Return [x, y] of the center of cell containing provided text 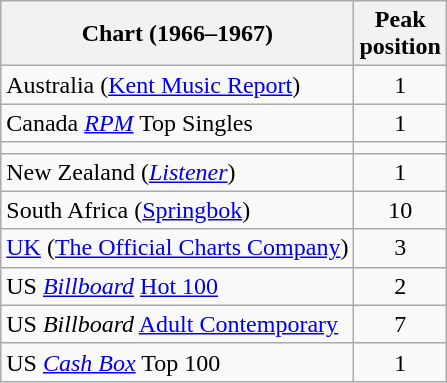
10 [400, 210]
New Zealand (Listener) [178, 172]
3 [400, 248]
US Billboard Adult Contemporary [178, 324]
US Cash Box Top 100 [178, 362]
7 [400, 324]
US Billboard Hot 100 [178, 286]
Australia (Kent Music Report) [178, 85]
South Africa (Springbok) [178, 210]
Peakposition [400, 34]
Canada RPM Top Singles [178, 123]
UK (The Official Charts Company) [178, 248]
Chart (1966–1967) [178, 34]
2 [400, 286]
